Return (x, y) of the center of cell containing provided text 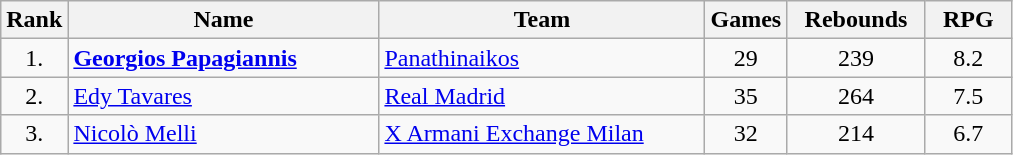
Team (542, 20)
Rank (34, 20)
6.7 (968, 134)
1. (34, 58)
Rebounds (856, 20)
2. (34, 96)
X Armani Exchange Milan (542, 134)
Games (746, 20)
32 (746, 134)
8.2 (968, 58)
Georgios Papagiannis (224, 58)
214 (856, 134)
35 (746, 96)
29 (746, 58)
264 (856, 96)
7.5 (968, 96)
Panathinaikos (542, 58)
Real Madrid (542, 96)
Edy Tavares (224, 96)
Nicolò Melli (224, 134)
RPG (968, 20)
239 (856, 58)
Name (224, 20)
3. (34, 134)
